For the text-containing cell, return its midpoint in [X, Y] coordinate format. 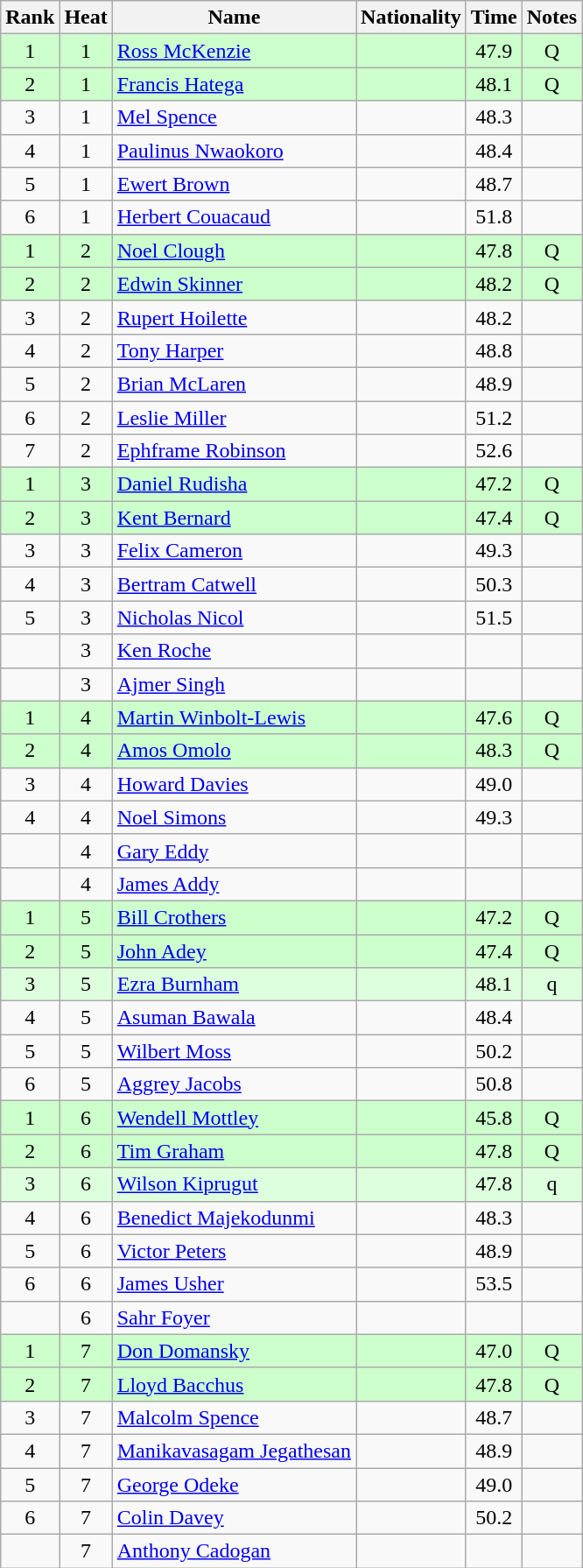
Wilbert Moss [234, 1051]
Anthony Cadogan [234, 1551]
51.2 [494, 418]
Victor Peters [234, 1251]
Kent Bernard [234, 518]
Francis Hatega [234, 84]
Malcolm Spence [234, 1417]
Aggrey Jacobs [234, 1084]
Mel Spence [234, 117]
47.0 [494, 1351]
Ken Roche [234, 651]
Nationality [411, 18]
Noel Simons [234, 817]
Notes [551, 18]
Rupert Hoilette [234, 317]
Herbert Couacaud [234, 217]
48.8 [494, 350]
47.9 [494, 51]
Leslie Miller [234, 418]
Wilson Kiprugut [234, 1184]
47.6 [494, 717]
Don Domansky [234, 1351]
Colin Davey [234, 1518]
Gary Eddy [234, 851]
Sahr Foyer [234, 1317]
Rank [30, 18]
Bill Crothers [234, 917]
45.8 [494, 1118]
Asuman Bawala [234, 1018]
50.8 [494, 1084]
Nicholas Nicol [234, 618]
Felix Cameron [234, 551]
50.3 [494, 584]
Name [234, 18]
51.8 [494, 217]
Wendell Mottley [234, 1118]
Amos Omolo [234, 751]
Martin Winbolt-Lewis [234, 717]
Howard Davies [234, 784]
Tony Harper [234, 350]
Bertram Catwell [234, 584]
John Adey [234, 950]
James Addy [234, 884]
Daniel Rudisha [234, 484]
Heat [86, 18]
Ross McKenzie [234, 51]
Paulinus Nwaokoro [234, 151]
Brian McLaren [234, 384]
Ephframe Robinson [234, 451]
George Odeke [234, 1485]
52.6 [494, 451]
Edwin Skinner [234, 284]
Benedict Majekodunmi [234, 1218]
Ezra Burnham [234, 985]
James Usher [234, 1284]
Noel Clough [234, 251]
51.5 [494, 618]
Manikavasagam Jegathesan [234, 1451]
Ewert Brown [234, 184]
Lloyd Bacchus [234, 1384]
53.5 [494, 1284]
Tim Graham [234, 1151]
Time [494, 18]
Ajmer Singh [234, 684]
